From the cell containing the given text, extract its center point as [x, y] coordinate. 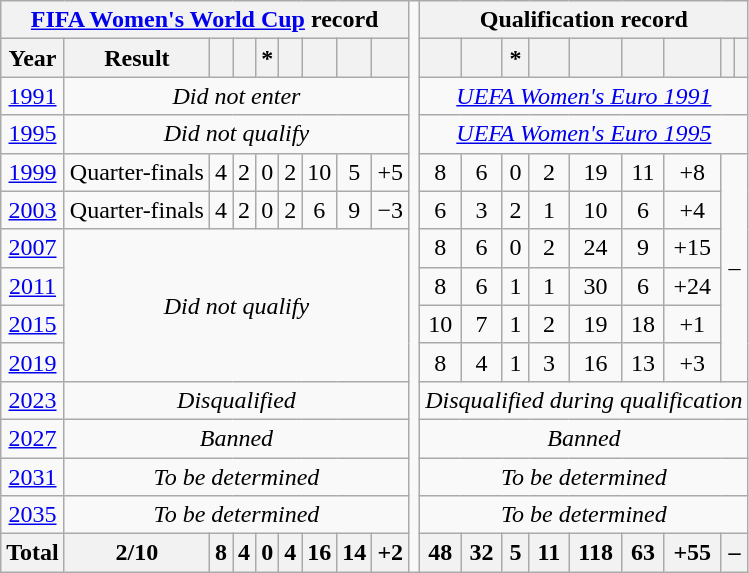
32 [482, 553]
118 [596, 553]
−3 [390, 210]
30 [596, 286]
2/10 [136, 553]
Result [136, 58]
2031 [33, 477]
2011 [33, 286]
UEFA Women's Euro 1995 [584, 134]
24 [596, 248]
2007 [33, 248]
Disqualified during qualification [584, 400]
Did not enter [236, 96]
48 [440, 553]
+3 [692, 362]
Year [33, 58]
2035 [33, 515]
+4 [692, 210]
63 [642, 553]
18 [642, 324]
Total [33, 553]
+15 [692, 248]
+5 [390, 172]
+24 [692, 286]
Disqualified [236, 400]
7 [482, 324]
13 [642, 362]
Qualification record [584, 20]
1995 [33, 134]
UEFA Women's Euro 1991 [584, 96]
+55 [692, 553]
2015 [33, 324]
1991 [33, 96]
2019 [33, 362]
2027 [33, 438]
FIFA Women's World Cup record [205, 20]
2003 [33, 210]
1999 [33, 172]
14 [354, 553]
+8 [692, 172]
2023 [33, 400]
+2 [390, 553]
+1 [692, 324]
